For the text-containing cell, return its midpoint in (x, y) coordinate format. 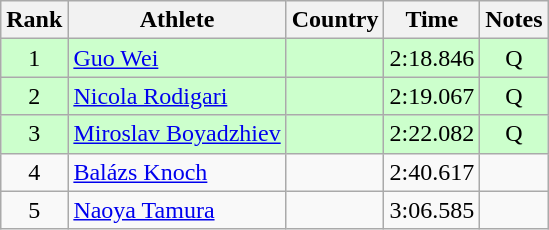
Rank (34, 20)
3:06.585 (432, 210)
2:19.067 (432, 96)
Miroslav Boyadzhiev (177, 134)
Athlete (177, 20)
3 (34, 134)
2:22.082 (432, 134)
2:40.617 (432, 172)
Naoya Tamura (177, 210)
2:18.846 (432, 58)
2 (34, 96)
Nicola Rodigari (177, 96)
Country (335, 20)
Notes (514, 20)
Time (432, 20)
Guo Wei (177, 58)
1 (34, 58)
Balázs Knoch (177, 172)
4 (34, 172)
5 (34, 210)
